Find where the given text appears and provide that cell's center as (X, Y) coordinate. 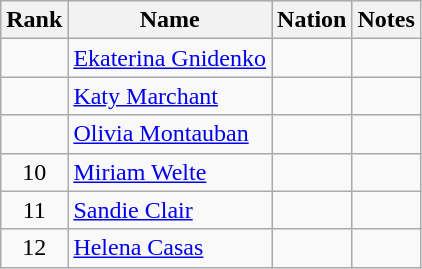
Notes (386, 20)
Katy Marchant (170, 96)
Sandie Clair (170, 210)
Miriam Welte (170, 172)
Ekaterina Gnidenko (170, 58)
Helena Casas (170, 248)
11 (34, 210)
Name (170, 20)
12 (34, 248)
Olivia Montauban (170, 134)
10 (34, 172)
Rank (34, 20)
Nation (312, 20)
